Detect which cell encompasses the target text, then output its (x, y) center coordinate. 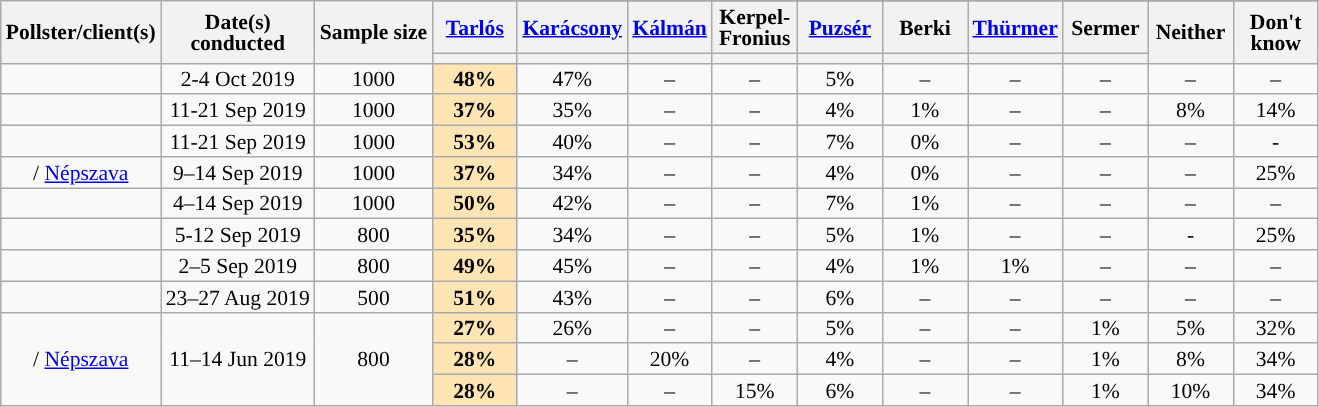
15% (754, 390)
500 (374, 296)
32% (1276, 328)
Sermer (1106, 27)
Neither (1190, 32)
Berki (924, 27)
48% (474, 78)
51% (474, 296)
9–14 Sep 2019 (238, 172)
26% (572, 328)
Sample size (374, 32)
14% (1276, 110)
Date(s)conducted (238, 32)
Tarlós (474, 27)
40% (572, 142)
Don't know (1276, 32)
2-4 Oct 2019 (238, 78)
5-12 Sep 2019 (238, 234)
Karácsony (572, 27)
Pollster/client(s) (81, 32)
Puzsér (840, 27)
20% (670, 360)
45% (572, 266)
23–27 Aug 2019 (238, 296)
47% (572, 78)
4–14 Sep 2019 (238, 204)
50% (474, 204)
Kerpel-Fronius (754, 27)
Thürmer (1016, 27)
27% (474, 328)
49% (474, 266)
53% (474, 142)
11–14 Jun 2019 (238, 358)
42% (572, 204)
Kálmán (670, 27)
2–5 Sep 2019 (238, 266)
10% (1190, 390)
43% (572, 296)
